Locate the cell with the specified text and output its (X, Y) center coordinate. 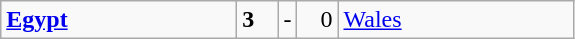
- (288, 20)
Wales (456, 20)
0 (318, 20)
Egypt (119, 20)
3 (258, 20)
